Scan for the cell matching the given text and deliver its [x, y] coordinate at center. 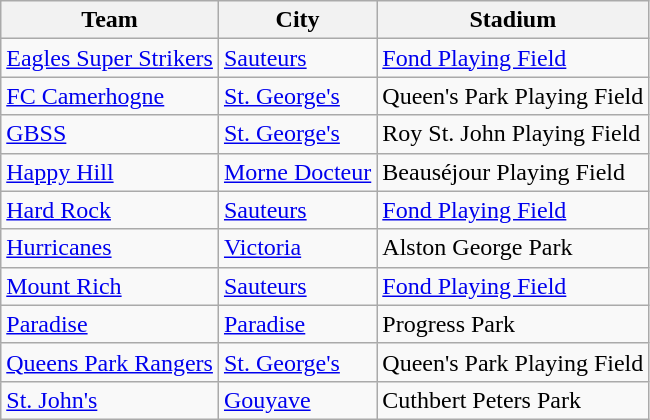
Beauséjour Playing Field [513, 172]
Victoria [297, 248]
City [297, 20]
Team [110, 20]
Eagles Super Strikers [110, 58]
Alston George Park [513, 248]
Roy St. John Playing Field [513, 134]
Progress Park [513, 324]
GBSS [110, 134]
Mount Rich [110, 286]
Hard Rock [110, 210]
Queens Park Rangers [110, 362]
Happy Hill [110, 172]
St. John's [110, 400]
Gouyave [297, 400]
FC Camerhogne [110, 96]
Hurricanes [110, 248]
Stadium [513, 20]
Morne Docteur [297, 172]
Cuthbert Peters Park [513, 400]
